Return [X, Y] of the center of cell containing provided text 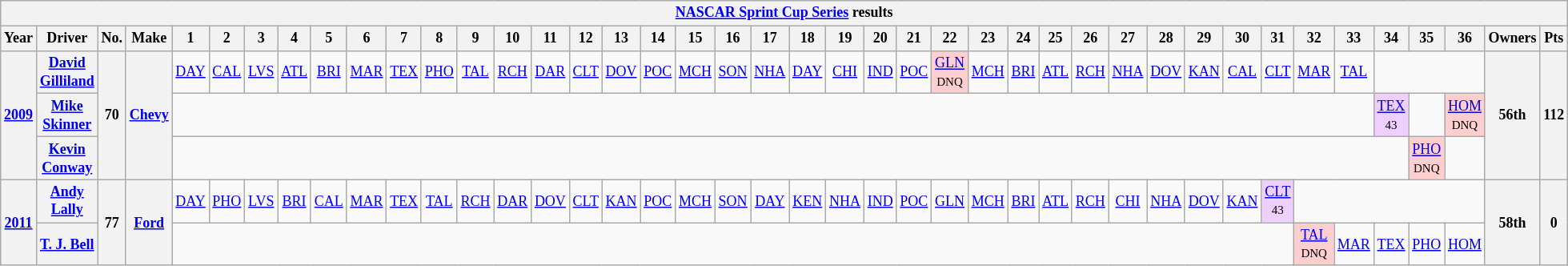
PHODNQ [1426, 158]
GLN [950, 201]
26 [1090, 38]
23 [988, 38]
28 [1166, 38]
34 [1391, 38]
35 [1426, 38]
22 [950, 38]
12 [586, 38]
David Gilliland [67, 72]
TEX43 [1391, 115]
25 [1056, 38]
3 [261, 38]
15 [696, 38]
10 [512, 38]
32 [1314, 38]
Driver [67, 38]
Owners [1513, 38]
11 [551, 38]
Mike Skinner [67, 115]
21 [914, 38]
18 [808, 38]
20 [880, 38]
2011 [19, 223]
No. [112, 38]
17 [770, 38]
27 [1128, 38]
TALDNQ [1314, 244]
2009 [19, 115]
Make [149, 38]
HOM [1465, 244]
Year [19, 38]
KEN [808, 201]
36 [1465, 38]
31 [1277, 38]
5 [328, 38]
29 [1204, 38]
HOMDNQ [1465, 115]
77 [112, 223]
16 [733, 38]
19 [845, 38]
T. J. Bell [67, 244]
112 [1554, 115]
9 [475, 38]
Chevy [149, 115]
Andy Lally [67, 201]
13 [621, 38]
0 [1554, 223]
6 [367, 38]
4 [295, 38]
8 [439, 38]
Kevin Conway [67, 158]
14 [658, 38]
1 [190, 38]
CLT43 [1277, 201]
24 [1023, 38]
Pts [1554, 38]
NASCAR Sprint Cup Series results [784, 13]
70 [112, 115]
GLNDNQ [950, 72]
2 [227, 38]
7 [404, 38]
56th [1513, 115]
Ford [149, 223]
58th [1513, 223]
33 [1354, 38]
30 [1242, 38]
